Output the (X, Y) coordinate of the center of the cell containing the given text.  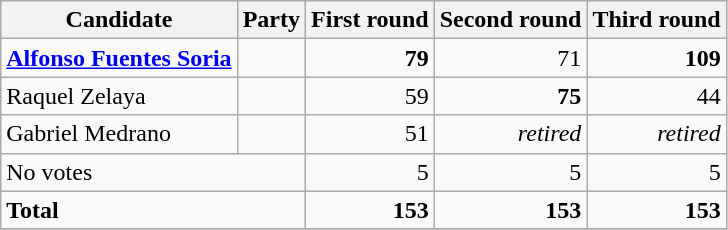
51 (370, 134)
Party (271, 20)
Total (154, 210)
Gabriel Medrano (119, 134)
No votes (154, 172)
Third round (656, 20)
Candidate (119, 20)
Alfonso Fuentes Soria (119, 58)
71 (510, 58)
59 (370, 96)
79 (370, 58)
44 (656, 96)
75 (510, 96)
Raquel Zelaya (119, 96)
109 (656, 58)
Second round (510, 20)
First round (370, 20)
